Determine the [x, y] coordinate at the center of the cell enclosing the given text.  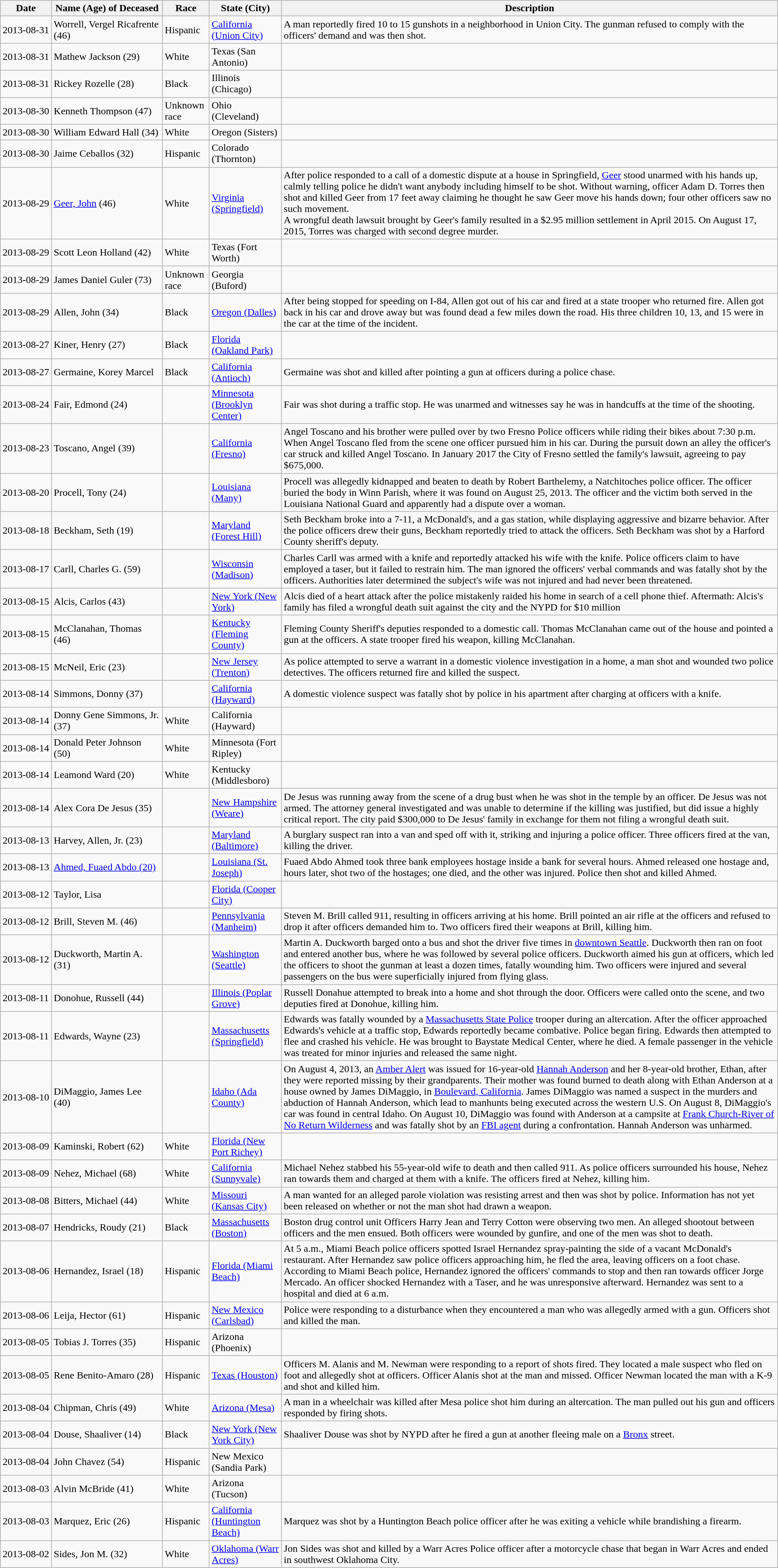
A burglary suspect ran into a van and sped off with it, striking and injuring a police officer. Three officers fired at the van, killing the driver. [529, 840]
Florida (Miami Beach) [245, 1271]
Arizona (Tucson) [245, 1489]
Kiner, Henry (27) [107, 345]
California (Union City) [245, 30]
Brill, Steven M. (46) [107, 922]
Jaime Ceballos (32) [107, 154]
Pennsylvania (Manheim) [245, 922]
New Hampshire (Weare) [245, 807]
Colorado (Thornton) [245, 154]
Virginia (Springfield) [245, 203]
Date [26, 8]
California (Antioch) [245, 372]
Taylor, Lisa [107, 894]
Marquez, Eric (26) [107, 1521]
Oregon (Dalles) [245, 312]
Procell, Tony (24) [107, 492]
Ahmed, Fuaed Abdo (20) [107, 867]
Texas (San Antonio) [245, 57]
2013-08-23 [26, 449]
Florida (Oakland Park) [245, 345]
Missouri (Kansas City) [245, 1200]
Maryland (Forest Hill) [245, 531]
Nehez, Michael (68) [107, 1174]
Donny Gene Simmons, Jr. (37) [107, 721]
Bitters, Michael (44) [107, 1200]
Massachusetts (Springfield) [245, 1036]
Jon Sides was shot and killed by a Warr Acres Police officer after a motorcycle chase that began in Warr Acres and ended in southwest Oklahoma City. [529, 1554]
2013-08-24 [26, 405]
DiMaggio, James Lee (40) [107, 1097]
Duckworth, Martin A. (31) [107, 960]
Allen, John (34) [107, 312]
Douse, Shaaliver (14) [107, 1435]
Germaine was shot and killed after pointing a gun at officers during a police chase. [529, 372]
New Jersey (Trenton) [245, 667]
Name (Age) of Deceased [107, 8]
Minnesota (Fort Ripley) [245, 748]
California (Huntington Beach) [245, 1521]
Georgia (Buford) [245, 279]
Rickey Rozelle (28) [107, 84]
Oregon (Sisters) [245, 132]
James Daniel Guler (73) [107, 279]
Mathew Jackson (29) [107, 57]
Alex Cora De Jesus (35) [107, 807]
Hendricks, Roudy (21) [107, 1228]
Shaaliver Douse was shot by NYPD after he fired a gun at another fleeing male on a Bronx street. [529, 1435]
New York (New York) [245, 602]
Sides, Jon M. (32) [107, 1554]
Massachusetts (Boston) [245, 1228]
Edwards, Wayne (23) [107, 1036]
Hernandez, Israel (18) [107, 1271]
Florida (New Port Richey) [245, 1146]
Wisconsin (Madison) [245, 569]
Germaine, Korey Marcel [107, 372]
Alcis, Carlos (43) [107, 602]
Texas (Fort Worth) [245, 253]
2013-08-02 [26, 1554]
Fair, Edmond (24) [107, 405]
Leija, Hector (61) [107, 1315]
Scott Leon Holland (42) [107, 253]
Florida (Cooper City) [245, 894]
A domestic violence suspect was fatally shot by police in his apartment after charging at officers with a knife. [529, 694]
A man reportedly fired 10 to 15 gunshots in a neighborhood in Union City. The gunman refused to comply with the officers' demand and was then shot. [529, 30]
Ohio (Cleveland) [245, 111]
Donohue, Russell (44) [107, 998]
2013-08-08 [26, 1200]
Kaminski, Robert (62) [107, 1146]
2013-08-20 [26, 492]
California (Fresno) [245, 449]
Kenneth Thompson (47) [107, 111]
Beckham, Seth (19) [107, 531]
Fair was shot during a traffic stop. He was unarmed and witnesses say he was in handcuffs at the time of the shooting. [529, 405]
Maryland (Baltimore) [245, 840]
Donald Peter Johnson (50) [107, 748]
Idaho (Ada County) [245, 1097]
Leamond Ward (20) [107, 775]
Texas (Houston) [245, 1375]
Arizona (Phoenix) [245, 1342]
Race [186, 8]
Tobias J. Torres (35) [107, 1342]
Louisiana (St. Joseph) [245, 867]
Police were responding to a disturbance when they encountered a man who was allegedly armed with a gun. Officers shot and killed the man. [529, 1315]
Description [529, 8]
Worrell, Vergel Ricafrente (46) [107, 30]
Illinois (Chicago) [245, 84]
Kentucky (Fleming County) [245, 634]
Carll, Charles G. (59) [107, 569]
State (City) [245, 8]
California (Sunnyvale) [245, 1174]
McClanahan, Thomas (46) [107, 634]
New Mexico (Sandia Park) [245, 1461]
Alvin McBride (41) [107, 1489]
John Chavez (54) [107, 1461]
A man in a wheelchair was killed after Mesa police shot him during an altercation. The man pulled out his gun and officers responded by firing shots. [529, 1407]
Geer, John (46) [107, 203]
2013-08-18 [26, 531]
Minnesota (Brooklyn Center) [245, 405]
Washington (Seattle) [245, 960]
McNeil, Eric (23) [107, 667]
Chipman, Chris (49) [107, 1407]
2013-08-17 [26, 569]
Louisiana (Many) [245, 492]
New York (New York City) [245, 1435]
Oklahoma (Warr Acres) [245, 1554]
Harvey, Allen, Jr. (23) [107, 840]
Rene Benito-Amaro (28) [107, 1375]
Simmons, Donny (37) [107, 694]
Marquez was shot by a Huntington Beach police officer after he was exiting a vehicle while brandishing a firearm. [529, 1521]
Kentucky (Middlesboro) [245, 775]
Arizona (Mesa) [245, 1407]
William Edward Hall (34) [107, 132]
Illinois (Poplar Grove) [245, 998]
New Mexico (Carlsbad) [245, 1315]
2013-08-10 [26, 1097]
2013-08-07 [26, 1228]
Toscano, Angel (39) [107, 449]
